Return (x, y) of the center of cell containing provided text 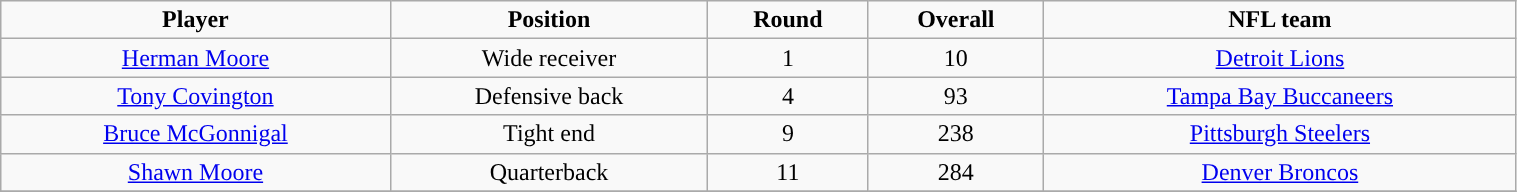
Tight end (549, 134)
Tampa Bay Buccaneers (1280, 96)
1 (788, 58)
93 (956, 96)
Shawn Moore (196, 172)
Quarterback (549, 172)
10 (956, 58)
Defensive back (549, 96)
238 (956, 134)
Player (196, 20)
9 (788, 134)
Herman Moore (196, 58)
Bruce McGonnigal (196, 134)
284 (956, 172)
11 (788, 172)
Wide receiver (549, 58)
NFL team (1280, 20)
Denver Broncos (1280, 172)
Detroit Lions (1280, 58)
Round (788, 20)
Tony Covington (196, 96)
4 (788, 96)
Position (549, 20)
Overall (956, 20)
Pittsburgh Steelers (1280, 134)
